Capture the cell that displays the provided text and extract its (X, Y) central coordinate. 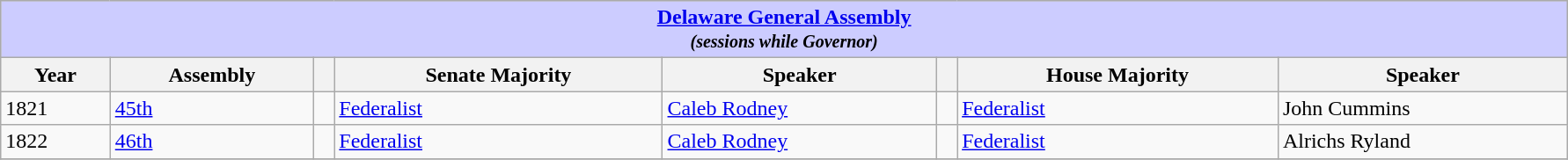
Alrichs Ryland (1422, 142)
1822 (55, 142)
House Majority (1117, 75)
46th (211, 142)
Delaware General Assembly (sessions while Governor) (785, 30)
45th (211, 108)
Assembly (211, 75)
John Cummins (1422, 108)
Year (55, 75)
Senate Majority (498, 75)
1821 (55, 108)
